Extract the [X, Y] coordinate from the center of the cell holding the provided text.  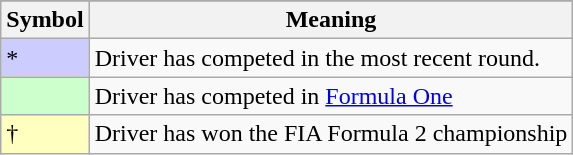
* [45, 58]
Symbol [45, 20]
Driver has competed in the most recent round. [331, 58]
Driver has competed in Formula One [331, 96]
Driver has won the FIA Formula 2 championship [331, 134]
† [45, 134]
Meaning [331, 20]
